Scan for the cell matching the given text and deliver its [X, Y] coordinate at center. 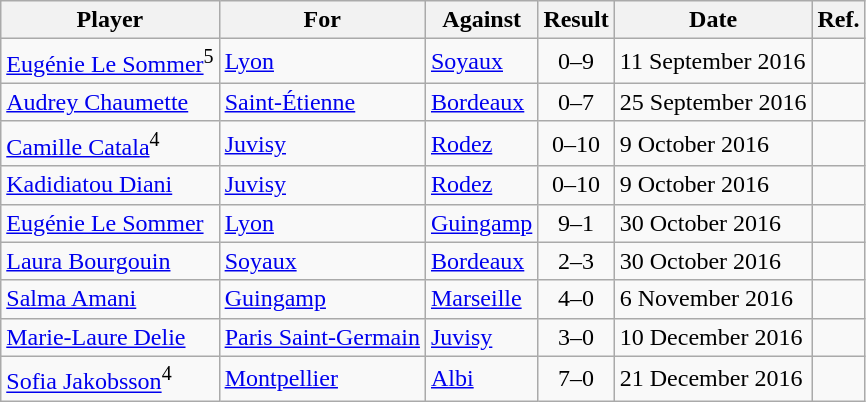
Eugénie Le Sommer5 [110, 62]
9–1 [576, 223]
Albi [481, 378]
Laura Bourgouin [110, 261]
Audrey Chaumette [110, 102]
Salma Amani [110, 299]
10 December 2016 [713, 337]
Paris Saint-Germain [322, 337]
Marie-Laure Delie [110, 337]
0–9 [576, 62]
Kadidiatou Diani [110, 185]
21 December 2016 [713, 378]
0–7 [576, 102]
For [322, 20]
25 September 2016 [713, 102]
Player [110, 20]
Ref. [838, 20]
3–0 [576, 337]
4–0 [576, 299]
Result [576, 20]
Marseille [481, 299]
Camille Catala4 [110, 144]
11 September 2016 [713, 62]
Montpellier [322, 378]
Date [713, 20]
6 November 2016 [713, 299]
Sofia Jakobsson4 [110, 378]
Against [481, 20]
2–3 [576, 261]
Eugénie Le Sommer [110, 223]
Saint-Étienne [322, 102]
7–0 [576, 378]
